For the text-containing cell, return its midpoint in (X, Y) coordinate format. 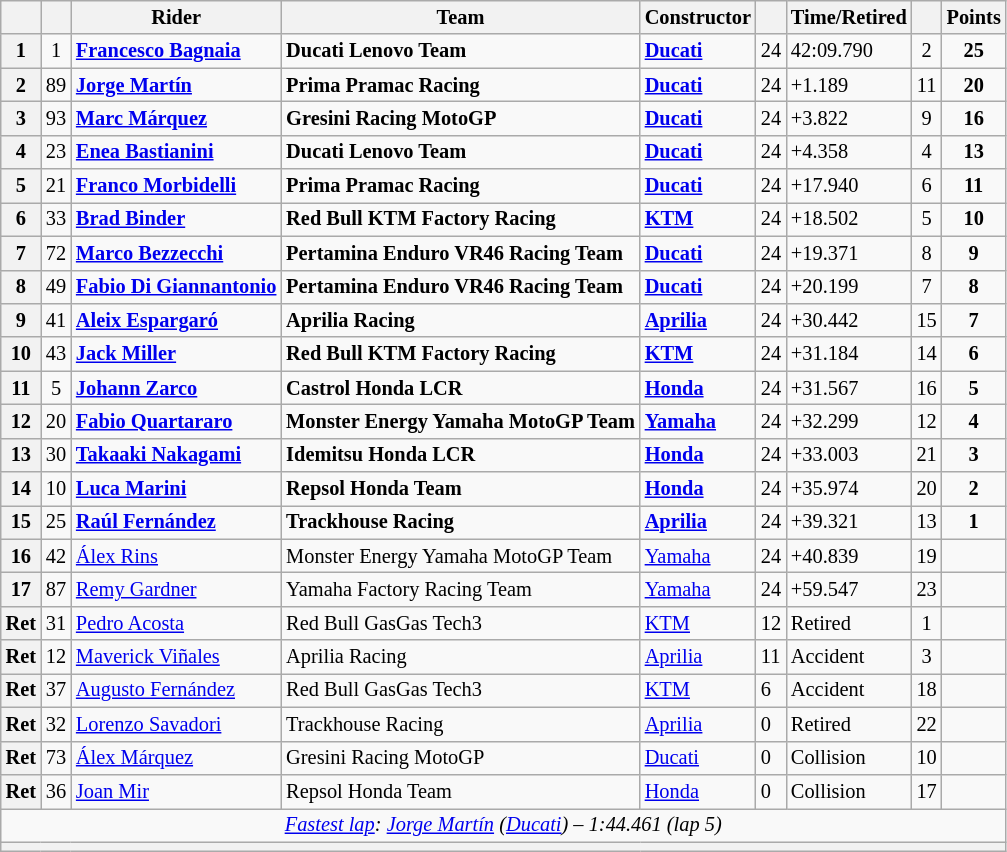
Álex Rins (176, 556)
22 (927, 724)
Johann Zarco (176, 388)
+32.299 (849, 421)
36 (56, 791)
Marco Bezzecchi (176, 253)
Idemitsu Honda LCR (460, 455)
49 (56, 287)
+19.371 (849, 253)
+4.358 (849, 152)
31 (56, 623)
37 (56, 690)
Maverick Viñales (176, 657)
+31.567 (849, 388)
Álex Márquez (176, 758)
93 (56, 118)
Jorge Martín (176, 85)
30 (56, 455)
+35.974 (849, 489)
Francesco Bagnaia (176, 51)
+17.940 (849, 186)
Brad Binder (176, 219)
Takaaki Nakagami (176, 455)
Rider (176, 17)
Franco Morbidelli (176, 186)
Joan Mir (176, 791)
Aleix Espargaró (176, 320)
+33.003 (849, 455)
+31.184 (849, 354)
Time/Retired (849, 17)
Marc Márquez (176, 118)
Enea Bastianini (176, 152)
Raúl Fernández (176, 522)
Team (460, 17)
+30.442 (849, 320)
19 (927, 556)
Fabio Quartararo (176, 421)
Luca Marini (176, 489)
+1.189 (849, 85)
+39.321 (849, 522)
43 (56, 354)
32 (56, 724)
Lorenzo Savadori (176, 724)
Fastest lap: Jorge Martín (Ducati) – 1:44.461 (lap 5) (504, 825)
Points (974, 17)
89 (56, 85)
Yamaha Factory Racing Team (460, 589)
33 (56, 219)
+59.547 (849, 589)
+20.199 (849, 287)
42 (56, 556)
Fabio Di Giannantonio (176, 287)
72 (56, 253)
+3.822 (849, 118)
41 (56, 320)
73 (56, 758)
Jack Miller (176, 354)
+18.502 (849, 219)
+40.839 (849, 556)
Remy Gardner (176, 589)
18 (927, 690)
87 (56, 589)
42:09.790 (849, 51)
Castrol Honda LCR (460, 388)
Augusto Fernández (176, 690)
Pedro Acosta (176, 623)
Constructor (698, 17)
